From the cell containing the given text, extract its center point as [X, Y] coordinate. 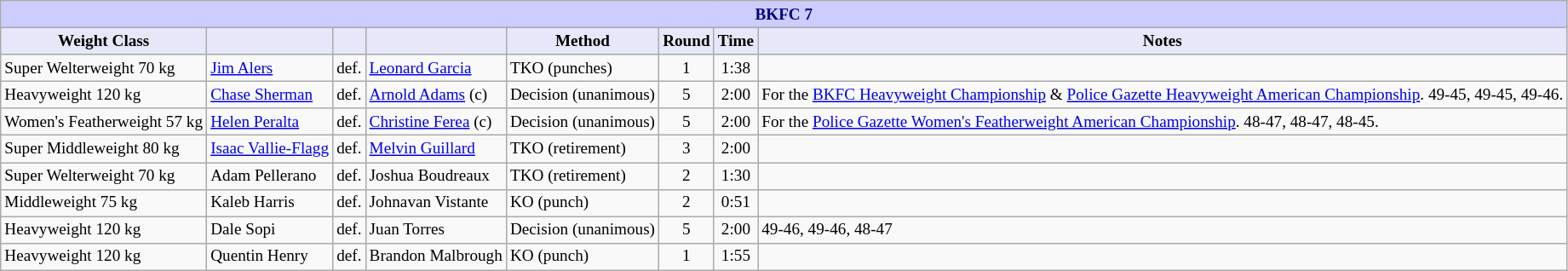
Juan Torres [436, 230]
Brandon Malbrough [436, 257]
Jim Alers [270, 68]
Chase Sherman [270, 95]
3 [686, 149]
Round [686, 41]
49-46, 49-46, 48-47 [1163, 230]
Adam Pellerano [270, 176]
Time [736, 41]
1:30 [736, 176]
Melvin Guillard [436, 149]
Notes [1163, 41]
Isaac Vallie-Flagg [270, 149]
Middleweight 75 kg [104, 203]
1:38 [736, 68]
TKO (punches) [583, 68]
Dale Sopi [270, 230]
Christine Ferea (c) [436, 122]
Method [583, 41]
Super Middleweight 80 kg [104, 149]
Weight Class [104, 41]
Leonard Garcia [436, 68]
For the Police Gazette Women's Featherweight American Championship. 48-47, 48-47, 48-45. [1163, 122]
Quentin Henry [270, 257]
Johnavan Vistante [436, 203]
Kaleb Harris [270, 203]
For the BKFC Heavyweight Championship & Police Gazette Heavyweight American Championship. 49-45, 49-45, 49-46. [1163, 95]
Helen Peralta [270, 122]
0:51 [736, 203]
BKFC 7 [784, 14]
Joshua Boudreaux [436, 176]
Women's Featherweight 57 kg [104, 122]
1:55 [736, 257]
Arnold Adams (c) [436, 95]
